Return (X, Y) of the center of cell containing provided text 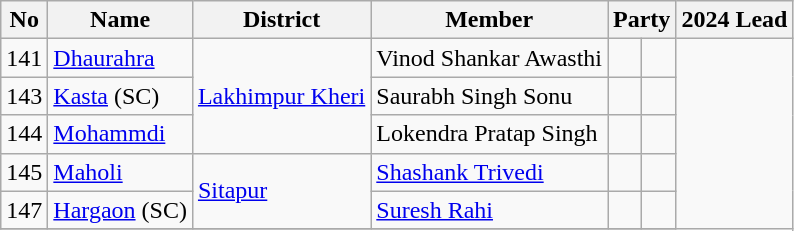
Vinod Shankar Awasthi (490, 58)
Dhaurahra (120, 58)
Kasta (SC) (120, 96)
Lokendra Pratap Singh (490, 134)
Shashank Trivedi (490, 172)
Party (642, 20)
2024 Lead (734, 20)
Name (120, 20)
Mohammdi (120, 134)
Saurabh Singh Sonu (490, 96)
144 (24, 134)
Lakhimpur Kheri (281, 96)
Sitapur (281, 191)
141 (24, 58)
District (281, 20)
Hargaon (SC) (120, 210)
Suresh Rahi (490, 210)
Member (490, 20)
143 (24, 96)
147 (24, 210)
145 (24, 172)
Maholi (120, 172)
No (24, 20)
